Provide the [x, y] coordinate of the cell's center where the given text is located.  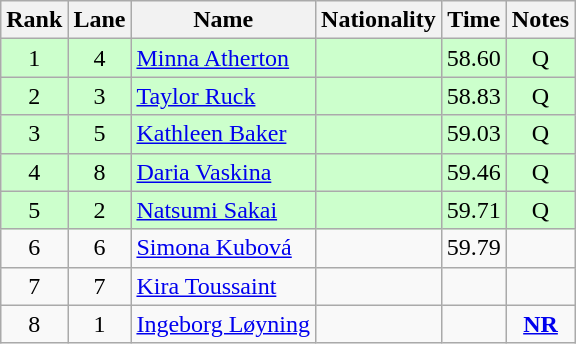
Nationality [379, 20]
Natsumi Sakai [224, 210]
Kathleen Baker [224, 134]
Name [224, 20]
Simona Kubová [224, 248]
59.03 [474, 134]
59.71 [474, 210]
Rank [34, 20]
Notes [540, 20]
Lane [100, 20]
59.46 [474, 172]
59.79 [474, 248]
Kira Toussaint [224, 286]
Taylor Ruck [224, 96]
Daria Vaskina [224, 172]
Minna Atherton [224, 58]
58.83 [474, 96]
NR [540, 324]
Time [474, 20]
Ingeborg Løyning [224, 324]
58.60 [474, 58]
